Return [x, y] of the center of cell containing provided text 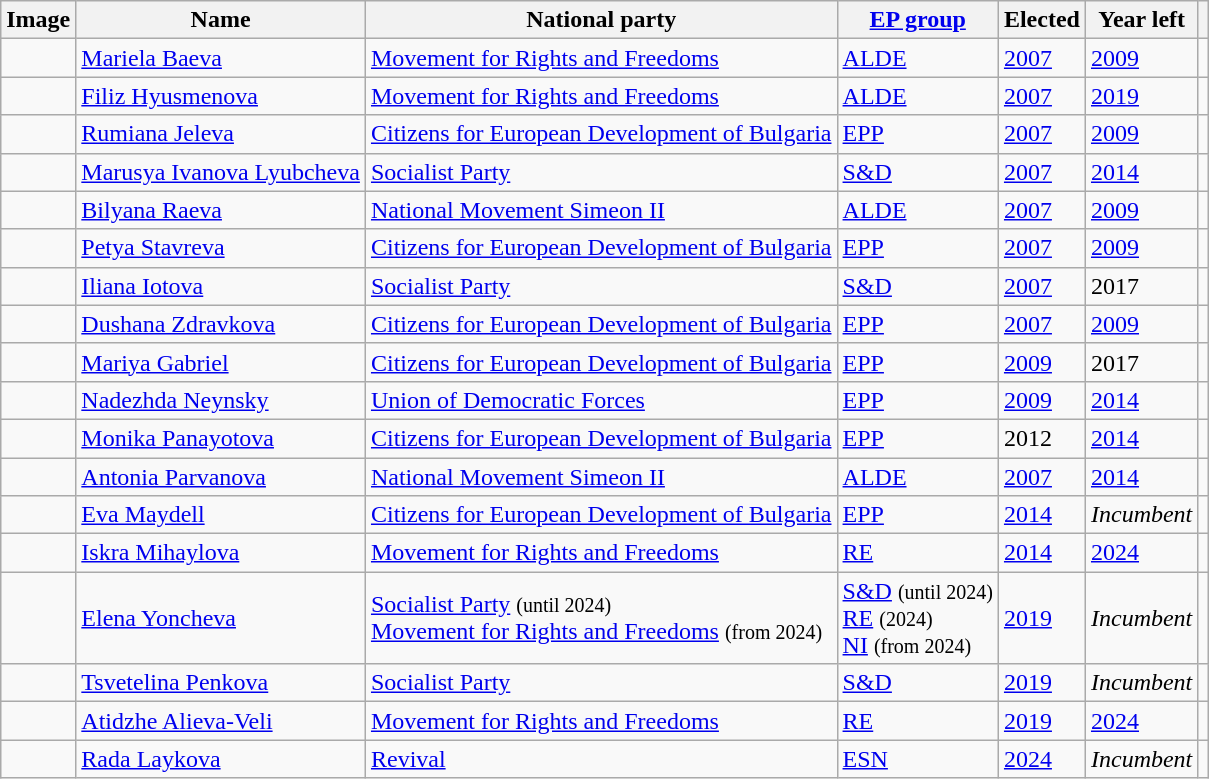
Dushana Zdravkova [221, 324]
ESN [918, 759]
Petya Stavreva [221, 248]
Mariya Gabriel [221, 362]
2012 [1042, 438]
Socialist Party (until 2024) Movement for Rights and Freedoms (from 2024) [601, 618]
Filiz Hyusmenova [221, 96]
Monika Panayotova [221, 438]
Mariela Baeva [221, 58]
Atidzhe Alieva-Veli [221, 721]
Iliana Iotova [221, 286]
Bilyana Raeva [221, 210]
Nadezhda Neynsky [221, 400]
National party [601, 20]
Antonia Parvanova [221, 477]
Name [221, 20]
S&D (until 2024) RE (2024) NI (from 2024) [918, 618]
Revival [601, 759]
Union of Democratic Forces [601, 400]
Image [38, 20]
EP group [918, 20]
Rada Laykova [221, 759]
Elected [1042, 20]
Eva Maydell [221, 515]
Rumiana Jeleva [221, 134]
Elena Yoncheva [221, 618]
Marusya Ivanova Lyubcheva [221, 172]
Tsvetelina Penkova [221, 683]
Year left [1141, 20]
Iskra Mihaylova [221, 553]
